Capture the cell that displays the provided text and extract its (x, y) central coordinate. 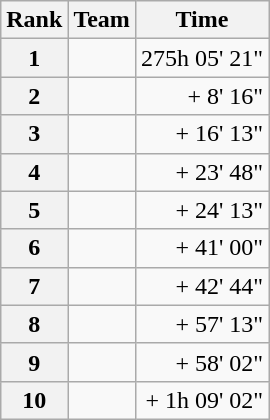
+ 1h 09' 02" (202, 400)
8 (34, 324)
3 (34, 134)
275h 05' 21" (202, 58)
1 (34, 58)
6 (34, 248)
9 (34, 362)
2 (34, 96)
Team (102, 20)
4 (34, 172)
Rank (34, 20)
7 (34, 286)
+ 41' 00" (202, 248)
+ 8' 16" (202, 96)
+ 23' 48" (202, 172)
Time (202, 20)
10 (34, 400)
5 (34, 210)
+ 42' 44" (202, 286)
+ 58' 02" (202, 362)
+ 16' 13" (202, 134)
+ 24' 13" (202, 210)
+ 57' 13" (202, 324)
